Provide the (x, y) coordinate of the cell's center where the given text is located.  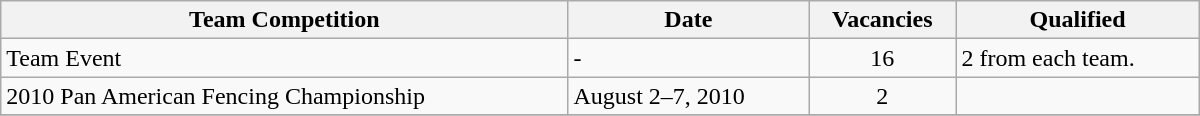
Team Event (284, 58)
Date (688, 20)
2010 Pan American Fencing Championship (284, 96)
- (688, 58)
Vacancies (882, 20)
Qualified (1078, 20)
16 (882, 58)
2 (882, 96)
August 2–7, 2010 (688, 96)
Team Competition (284, 20)
2 from each team. (1078, 58)
